Locate the cell with the specified text and output its (x, y) center coordinate. 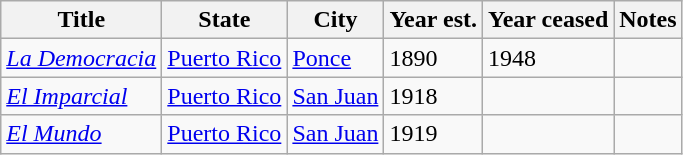
Year ceased (548, 20)
Ponce (336, 58)
La Democracia (82, 58)
State (224, 20)
1890 (434, 58)
City (336, 20)
1919 (434, 134)
Year est. (434, 20)
Notes (648, 20)
Title (82, 20)
1948 (548, 58)
El Imparcial (82, 96)
El Mundo (82, 134)
1918 (434, 96)
